Return (x, y) of the center of cell containing provided text 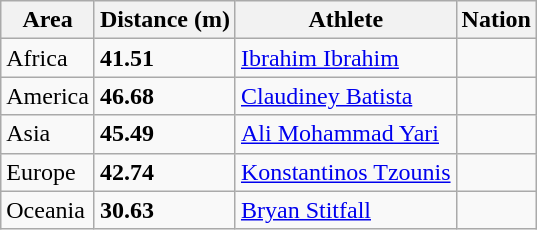
Oceania (48, 210)
Claudiney Batista (346, 96)
Europe (48, 172)
Asia (48, 134)
30.63 (164, 210)
Africa (48, 58)
Konstantinos Tzounis (346, 172)
Nation (496, 20)
Bryan Stitfall (346, 210)
Ibrahim Ibrahim (346, 58)
Distance (m) (164, 20)
Area (48, 20)
46.68 (164, 96)
45.49 (164, 134)
Athlete (346, 20)
America (48, 96)
42.74 (164, 172)
41.51 (164, 58)
Ali Mohammad Yari (346, 134)
